Extract the (x, y) coordinate from the center of the cell holding the provided text.  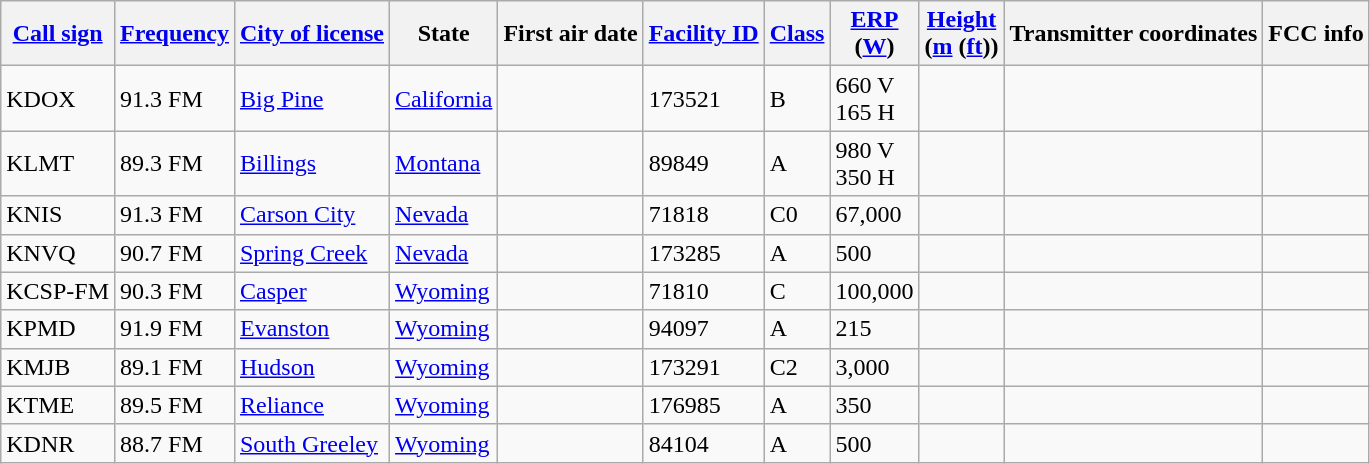
3,000 (874, 367)
ERP(W) (874, 34)
KTME (58, 405)
C (797, 291)
Frequency (175, 34)
71810 (704, 291)
Montana (444, 164)
173285 (704, 253)
KCSP-FM (58, 291)
Hudson (312, 367)
FCC info (1316, 34)
Class (797, 34)
67,000 (874, 215)
89849 (704, 164)
KDNR (58, 443)
173521 (704, 98)
South Greeley (312, 443)
350 (874, 405)
100,000 (874, 291)
City of license (312, 34)
Reliance (312, 405)
C2 (797, 367)
89.5 FM (175, 405)
KMJB (58, 367)
KNIS (58, 215)
Call sign (58, 34)
Facility ID (704, 34)
89.1 FM (175, 367)
91.9 FM (175, 329)
KNVQ (58, 253)
71818 (704, 215)
173291 (704, 367)
B (797, 98)
KPMD (58, 329)
Billings (312, 164)
215 (874, 329)
Spring Creek (312, 253)
KLMT (58, 164)
89.3 FM (175, 164)
176985 (704, 405)
94097 (704, 329)
First air date (570, 34)
KDOX (58, 98)
Transmitter coordinates (1134, 34)
Casper (312, 291)
90.7 FM (175, 253)
C0 (797, 215)
90.3 FM (175, 291)
88.7 FM (175, 443)
State (444, 34)
660 V165 H (874, 98)
Height(m (ft)) (962, 34)
980 V350 H (874, 164)
California (444, 98)
Big Pine (312, 98)
Evanston (312, 329)
84104 (704, 443)
Carson City (312, 215)
